Output the [X, Y] coordinate of the center of the cell containing the given text.  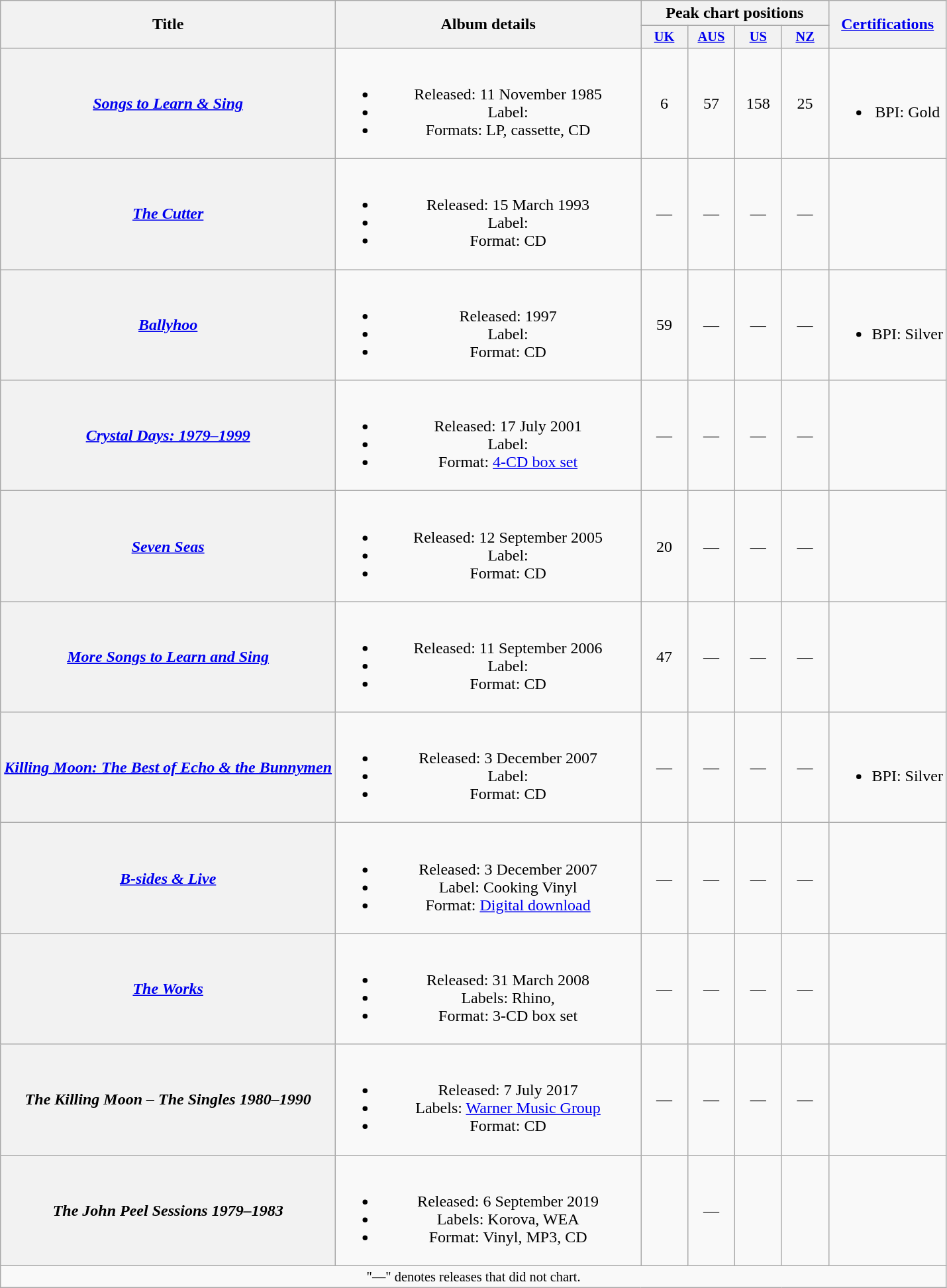
The John Peel Sessions 1979–1983 [168, 1210]
59 [665, 325]
US [758, 37]
Ballyhoo [168, 325]
Seven Seas [168, 546]
The Killing Moon – The Singles 1980–1990 [168, 1100]
Released: 3 December 2007Label: Format: CD [489, 767]
Released: 12 September 2005Label: Format: CD [489, 546]
20 [665, 546]
57 [711, 103]
B-sides & Live [168, 879]
Released: 6 September 2019Labels: Korova, WEAFormat: Vinyl, MP3, CD [489, 1210]
Title [168, 25]
UK [665, 37]
More Songs to Learn and Sing [168, 657]
Songs to Learn & Sing [168, 103]
158 [758, 103]
Released: 17 July 2001Label: Format: 4-CD box set [489, 436]
Crystal Days: 1979–1999 [168, 436]
"—" denotes releases that did not chart. [474, 1277]
Released: 7 July 2017Labels: Warner Music GroupFormat: CD [489, 1100]
25 [805, 103]
Released: 1997Label: Format: CD [489, 325]
6 [665, 103]
Released: 15 March 1993Label: Format: CD [489, 215]
Killing Moon: The Best of Echo & the Bunnymen [168, 767]
AUS [711, 37]
Certifications [887, 25]
BPI: Gold [887, 103]
NZ [805, 37]
Released: 11 September 2006Label: Format: CD [489, 657]
Released: 3 December 2007Label: Cooking VinylFormat: Digital download [489, 879]
Album details [489, 25]
The Cutter [168, 215]
The Works [168, 989]
Released: 11 November 1985Label: Formats: LP, cassette, CD [489, 103]
47 [665, 657]
Peak chart positions [735, 13]
Released: 31 March 2008Labels: Rhino, Format: 3-CD box set [489, 989]
